Capture the cell that displays the provided text and extract its [x, y] central coordinate. 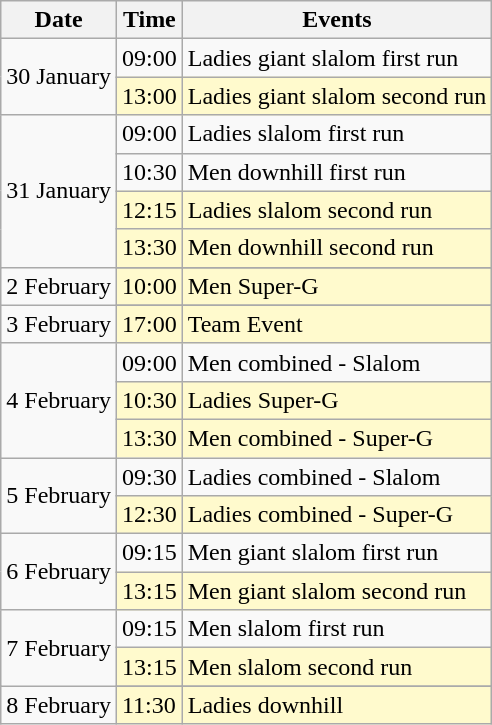
Ladies slalom second run [337, 210]
2 February [59, 286]
Ladies combined - Slalom [337, 477]
Ladies Super-G [337, 400]
Team Event [337, 324]
09:30 [149, 477]
Men giant slalom first run [337, 553]
Events [337, 20]
10:00 [149, 286]
Men combined - Super-G [337, 438]
3 February [59, 324]
Ladies giant slalom first run [337, 58]
Ladies downhill [337, 705]
12:15 [149, 210]
31 January [59, 191]
Men slalom first run [337, 629]
Ladies giant slalom second run [337, 96]
5 February [59, 496]
4 February [59, 400]
7 February [59, 648]
Men giant slalom second run [337, 591]
8 February [59, 705]
6 February [59, 572]
Men slalom second run [337, 667]
Ladies combined - Super-G [337, 515]
Ladies slalom first run [337, 134]
Men downhill second run [337, 248]
12:30 [149, 515]
13:00 [149, 96]
Men downhill first run [337, 172]
Men Super-G [337, 286]
Men combined - Slalom [337, 362]
11:30 [149, 705]
30 January [59, 77]
Date [59, 20]
17:00 [149, 324]
Time [149, 20]
